Return [x, y] of the center of cell containing provided text 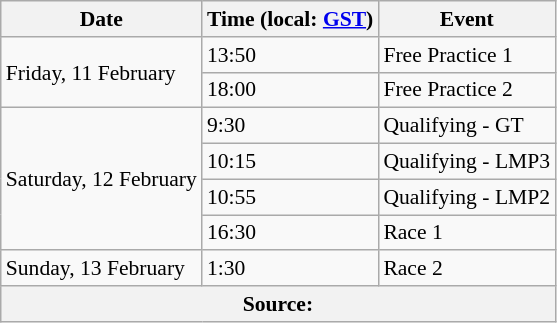
Time (local: GST) [290, 19]
10:15 [290, 162]
Free Practice 2 [466, 90]
18:00 [290, 90]
Friday, 11 February [102, 72]
Date [102, 19]
13:50 [290, 55]
Qualifying - LMP2 [466, 197]
Race 2 [466, 269]
Qualifying - LMP3 [466, 162]
Saturday, 12 February [102, 179]
10:55 [290, 197]
Source: [278, 304]
Event [466, 19]
Race 1 [466, 233]
16:30 [290, 233]
9:30 [290, 126]
Free Practice 1 [466, 55]
Sunday, 13 February [102, 269]
1:30 [290, 269]
Qualifying - GT [466, 126]
